Capture the cell that displays the provided text and extract its (X, Y) central coordinate. 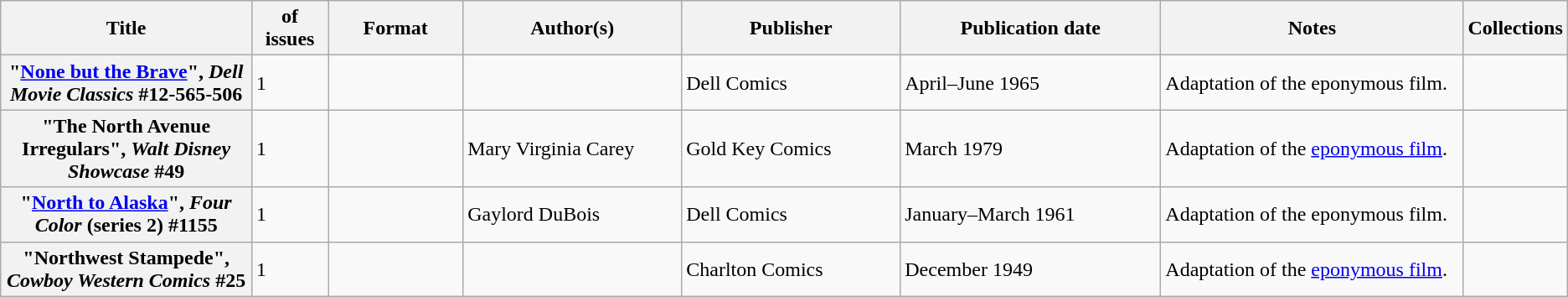
"None but the Brave", Dell Movie Classics #12-565-506 (126, 82)
March 1979 (1030, 148)
Gaylord DuBois (573, 215)
January–March 1961 (1030, 215)
Format (395, 29)
December 1949 (1030, 268)
Gold Key Comics (791, 148)
Mary Virginia Carey (573, 148)
of issues (290, 29)
Author(s) (573, 29)
Publication date (1030, 29)
"North to Alaska", Four Color (series 2) #1155 (126, 215)
Collections (1515, 29)
Title (126, 29)
Notes (1312, 29)
April–June 1965 (1030, 82)
"The North Avenue Irregulars", Walt Disney Showcase #49 (126, 148)
Charlton Comics (791, 268)
Publisher (791, 29)
"Northwest Stampede", Cowboy Western Comics #25 (126, 268)
